Pinpoint the cell where the given text exists, returning its (X, Y) midpoint coordinate. 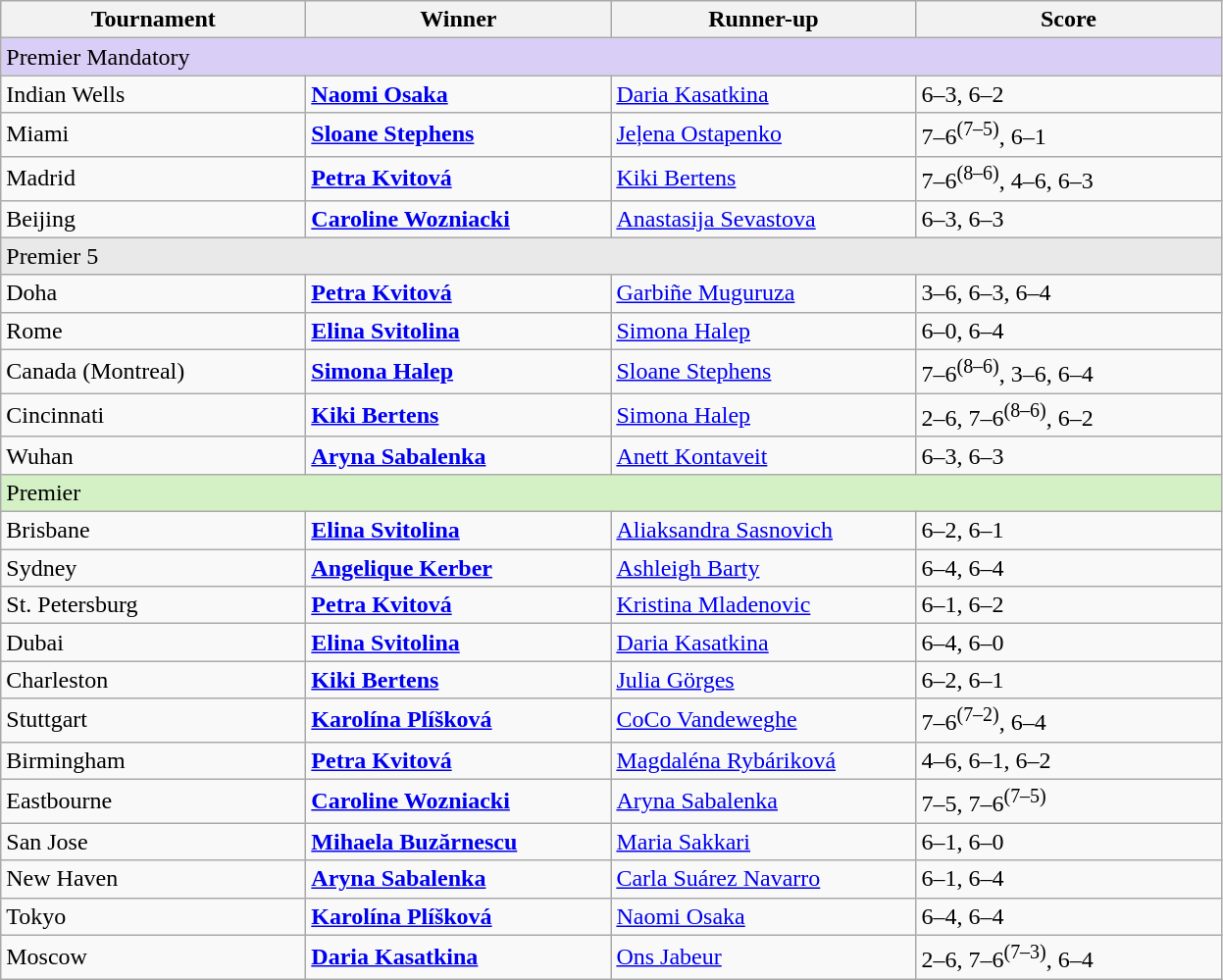
Birmingham (153, 760)
Kristina Mladenovic (763, 605)
Beijing (153, 219)
Dubai (153, 643)
6–3, 6–2 (1069, 94)
Cincinnati (153, 416)
7–5, 7–6(7–5) (1069, 800)
Premier Mandatory (611, 57)
Maria Sakkari (763, 842)
Aliaksandra Sasnovich (763, 531)
6–1, 6–4 (1069, 879)
6–0, 6–4 (1069, 331)
Premier (611, 492)
4–6, 6–1, 6–2 (1069, 760)
New Haven (153, 879)
6–1, 6–0 (1069, 842)
Stuttgart (153, 720)
Angelique Kerber (459, 568)
Rome (153, 331)
CoCo Vandeweghe (763, 720)
Eastbourne (153, 800)
San Jose (153, 842)
2–6, 7–6(8–6), 6–2 (1069, 416)
Ashleigh Barty (763, 568)
Doha (153, 293)
Brisbane (153, 531)
Madrid (153, 179)
Jeļena Ostapenko (763, 135)
Charleston (153, 680)
7–6(8–6), 4–6, 6–3 (1069, 179)
Tokyo (153, 916)
7–6(7–2), 6–4 (1069, 720)
Anastasija Sevastova (763, 219)
6–1, 6–2 (1069, 605)
Score (1069, 20)
Carla Suárez Navarro (763, 879)
2–6, 7–6(7–3), 6–4 (1069, 957)
6–4, 6–0 (1069, 643)
Tournament (153, 20)
Moscow (153, 957)
St. Petersburg (153, 605)
3–6, 6–3, 6–4 (1069, 293)
Mihaela Buzărnescu (459, 842)
Anett Kontaveit (763, 455)
Winner (459, 20)
7–6(8–6), 3–6, 6–4 (1069, 371)
Runner-up (763, 20)
Magdaléna Rybáriková (763, 760)
Canada (Montreal) (153, 371)
Premier 5 (611, 256)
Sydney (153, 568)
7–6(7–5), 6–1 (1069, 135)
Ons Jabeur (763, 957)
Garbiñe Muguruza (763, 293)
Miami (153, 135)
Julia Görges (763, 680)
Wuhan (153, 455)
Indian Wells (153, 94)
